Extract the (X, Y) coordinate from the center of the cell holding the provided text.  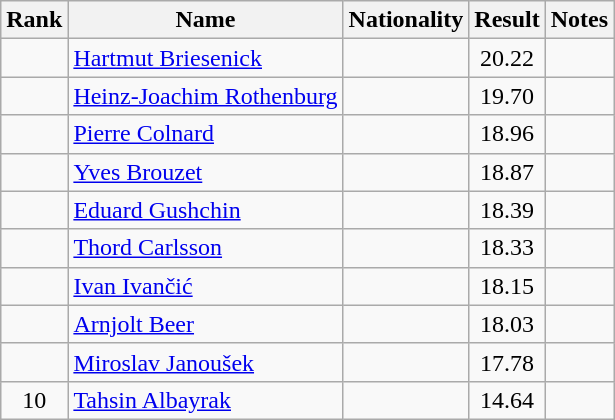
Tahsin Albayrak (206, 400)
19.70 (507, 96)
18.96 (507, 134)
14.64 (507, 400)
Notes (579, 20)
18.87 (507, 172)
18.15 (507, 286)
Yves Brouzet (206, 172)
Ivan Ivančić (206, 286)
Eduard Gushchin (206, 210)
Heinz-Joachim Rothenburg (206, 96)
18.03 (507, 324)
Pierre Colnard (206, 134)
20.22 (507, 58)
Name (206, 20)
18.39 (507, 210)
Miroslav Janoušek (206, 362)
Rank (34, 20)
17.78 (507, 362)
18.33 (507, 248)
Nationality (406, 20)
Thord Carlsson (206, 248)
Hartmut Briesenick (206, 58)
Arnjolt Beer (206, 324)
10 (34, 400)
Result (507, 20)
